Locate the cell with the specified text and output its (X, Y) center coordinate. 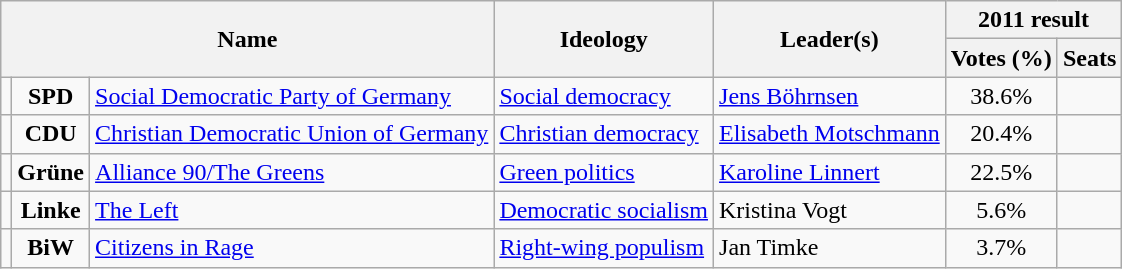
38.6% (1001, 96)
Name (248, 39)
Karoline Linnert (830, 172)
Elisabeth Motschmann (830, 134)
Seats (1089, 58)
Democratic socialism (604, 210)
Right-wing populism (604, 248)
3.7% (1001, 248)
Christian democracy (604, 134)
Grüne (51, 172)
Social Democratic Party of Germany (292, 96)
Ideology (604, 39)
Kristina Vogt (830, 210)
5.6% (1001, 210)
CDU (51, 134)
Green politics (604, 172)
Social democracy (604, 96)
Jan Timke (830, 248)
Linke (51, 210)
Jens Böhrnsen (830, 96)
Alliance 90/The Greens (292, 172)
2011 result (1034, 20)
BiW (51, 248)
20.4% (1001, 134)
Leader(s) (830, 39)
The Left (292, 210)
SPD (51, 96)
Votes (%) (1001, 58)
Citizens in Rage (292, 248)
22.5% (1001, 172)
Christian Democratic Union of Germany (292, 134)
